Return (X, Y) of the center of cell containing provided text 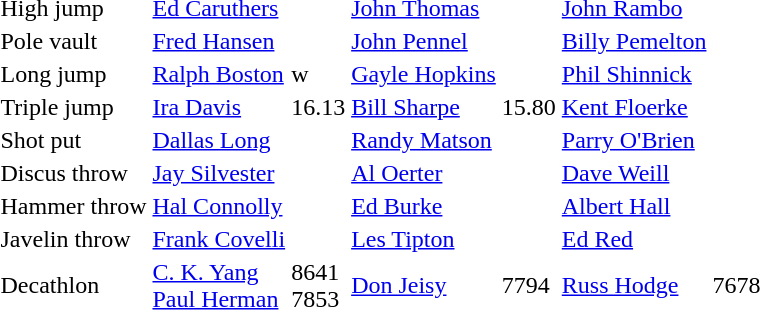
Randy Matson (424, 140)
Gayle Hopkins (424, 74)
16.13 (318, 107)
Jay Silvester (219, 173)
Bill Sharpe (424, 107)
Ed Red (634, 239)
Hal Connolly (219, 206)
Ed Burke (424, 206)
w (318, 74)
Ira Davis (219, 107)
Dallas Long (219, 140)
Phil Shinnick (634, 74)
Ralph Boston (219, 74)
Dave Weill (634, 173)
Billy Pemelton (634, 41)
Albert Hall (634, 206)
Fred Hansen (219, 41)
Parry O'Brien (634, 140)
John Pennel (424, 41)
Les Tipton (424, 239)
Frank Covelli (219, 239)
15.80 (528, 107)
Al Oerter (424, 173)
Kent Floerke (634, 107)
